For the text-containing cell, return its midpoint in [x, y] coordinate format. 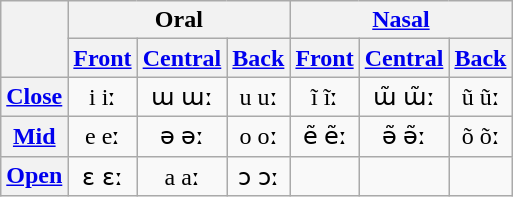
ə̃ ə̃ː [404, 136]
ĩ ĩː [324, 97]
Mid [34, 136]
Close [34, 97]
ɔ ɔː [258, 176]
i iː [102, 97]
Nasal [401, 20]
ɛ ɛː [102, 176]
o oː [258, 136]
Open [34, 176]
ə əː [182, 136]
e eː [102, 136]
ẽ ẽː [324, 136]
Oral [179, 20]
ɯ ɯː [182, 97]
õ õː [480, 136]
a aː [182, 176]
ɯ̃ ɯ̃ː [404, 97]
u uː [258, 97]
ũ ũː [480, 97]
